From the cell containing the given text, extract its center point as (x, y) coordinate. 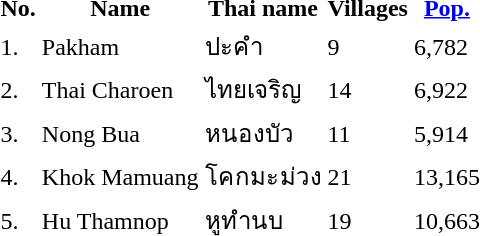
14 (368, 90)
Nong Bua (120, 133)
Khok Mamuang (120, 176)
Pakham (120, 46)
Thai Charoen (120, 90)
21 (368, 176)
11 (368, 133)
โคกมะม่วง (263, 176)
ไทยเจริญ (263, 90)
9 (368, 46)
ปะคำ (263, 46)
หนองบัว (263, 133)
